Detect which cell encompasses the target text, then output its (X, Y) center coordinate. 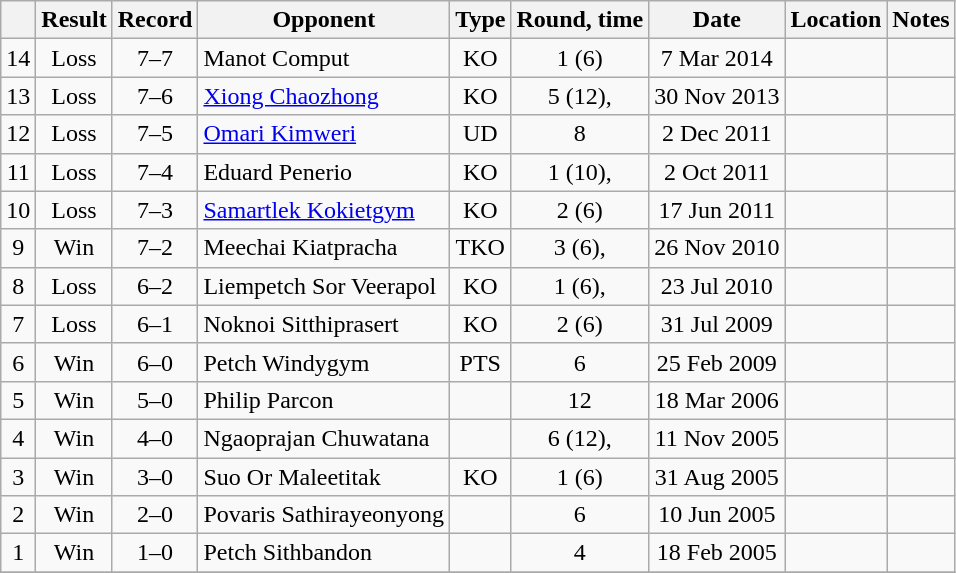
1 (18, 553)
1 (10), (580, 172)
7–7 (155, 58)
7–4 (155, 172)
26 Nov 2010 (717, 248)
9 (18, 248)
3 (6), (580, 248)
Noknoi Sitthiprasert (324, 324)
2–0 (155, 515)
6–0 (155, 362)
23 Jul 2010 (717, 286)
Type (480, 20)
Meechai Kiatpracha (324, 248)
25 Feb 2009 (717, 362)
Manot Comput (324, 58)
Samartlek Kokietgym (324, 210)
UD (480, 134)
4–0 (155, 438)
10 Jun 2005 (717, 515)
TKO (480, 248)
Omari Kimweri (324, 134)
5 (18, 400)
Suo Or Maleetitak (324, 477)
1 (6), (580, 286)
14 (18, 58)
7–3 (155, 210)
30 Nov 2013 (717, 96)
Ngaoprajan Chuwatana (324, 438)
Liempetch Sor Veerapol (324, 286)
PTS (480, 362)
7 (18, 324)
2 (18, 515)
Petch Windygym (324, 362)
Notes (921, 20)
Record (155, 20)
18 Feb 2005 (717, 553)
1–0 (155, 553)
Result (74, 20)
5–0 (155, 400)
Xiong Chaozhong (324, 96)
3–0 (155, 477)
2 Dec 2011 (717, 134)
6–2 (155, 286)
5 (12), (580, 96)
Eduard Penerio (324, 172)
7–2 (155, 248)
11 Nov 2005 (717, 438)
7 Mar 2014 (717, 58)
17 Jun 2011 (717, 210)
2 Oct 2011 (717, 172)
Petch Sithbandon (324, 553)
31 Jul 2009 (717, 324)
Location (836, 20)
Povaris Sathirayeonyong (324, 515)
6 (12), (580, 438)
3 (18, 477)
18 Mar 2006 (717, 400)
31 Aug 2005 (717, 477)
7–5 (155, 134)
Philip Parcon (324, 400)
6–1 (155, 324)
10 (18, 210)
7–6 (155, 96)
11 (18, 172)
Opponent (324, 20)
13 (18, 96)
Date (717, 20)
Round, time (580, 20)
